Search for the cell housing the specified text and yield its (X, Y) center coordinate. 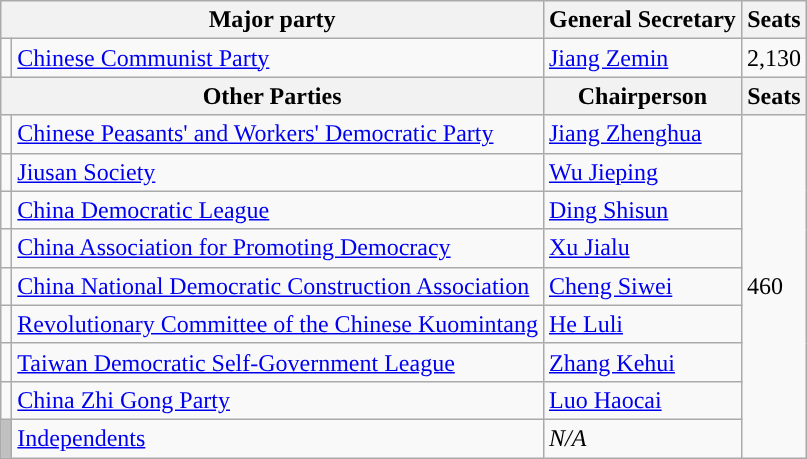
Jiang Zemin (642, 58)
He Luli (642, 324)
Ding Shisun (642, 210)
Luo Haocai (642, 400)
Cheng Siwei (642, 286)
China Zhi Gong Party (278, 400)
Chinese Communist Party (278, 58)
Jiang Zhenghua (642, 134)
Taiwan Democratic Self-Government League (278, 362)
General Secretary (642, 20)
Major party (272, 20)
N/A (642, 438)
Jiusan Society (278, 172)
China Democratic League (278, 210)
Revolutionary Committee of the Chinese Kuomintang (278, 324)
Zhang Kehui (642, 362)
Chairperson (642, 96)
Xu Jialu (642, 248)
Wu Jieping (642, 172)
China National Democratic Construction Association (278, 286)
Other Parties (272, 96)
460 (774, 286)
China Association for Promoting Democracy (278, 248)
Independents (278, 438)
2,130 (774, 58)
Chinese Peasants' and Workers' Democratic Party (278, 134)
